From the cell containing the given text, extract its center point as [X, Y] coordinate. 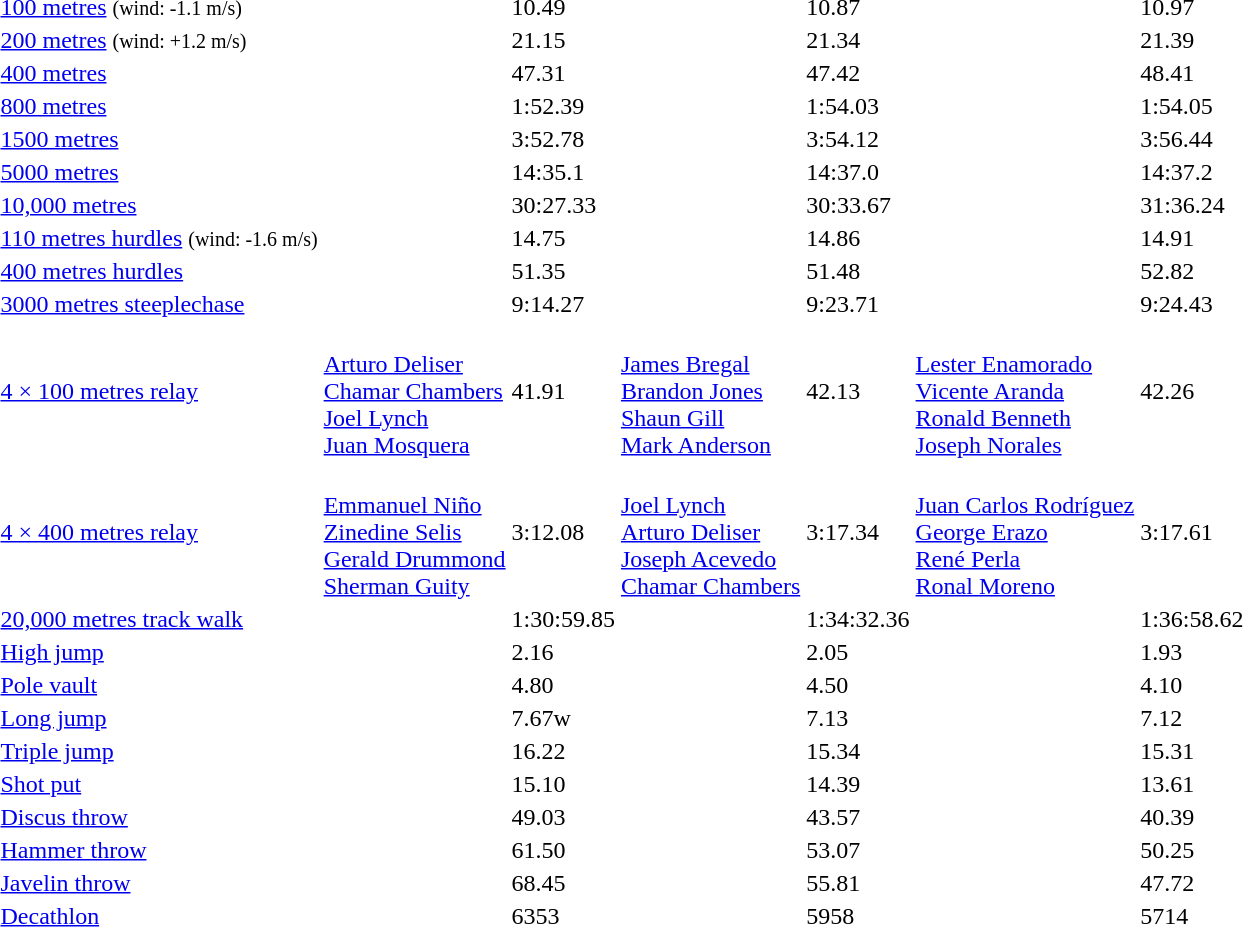
7.13 [858, 718]
2.16 [563, 652]
1:30:59.85 [563, 619]
3:12.08 [563, 532]
47.31 [563, 73]
1:54.03 [858, 106]
43.57 [858, 817]
James BregalBrandon JonesShaun GillMark Anderson [710, 391]
Emmanuel NiñoZinedine SelisGerald DrummondSherman Guity [414, 532]
9:23.71 [858, 304]
16.22 [563, 751]
41.91 [563, 391]
14:35.1 [563, 172]
14.86 [858, 238]
30:33.67 [858, 205]
Joel LynchArturo DeliserJoseph AcevedoChamar Chambers [710, 532]
2.05 [858, 652]
30:27.33 [563, 205]
Arturo DeliserChamar ChambersJoel LynchJuan Mosquera [414, 391]
15.10 [563, 784]
9:14.27 [563, 304]
42.13 [858, 391]
49.03 [563, 817]
21.15 [563, 40]
15.34 [858, 751]
51.35 [563, 271]
1:52.39 [563, 106]
3:17.34 [858, 532]
4.80 [563, 685]
55.81 [858, 883]
21.34 [858, 40]
14:37.0 [858, 172]
7.67w [563, 718]
14.39 [858, 784]
61.50 [563, 850]
3:54.12 [858, 139]
1:34:32.36 [858, 619]
68.45 [563, 883]
Lester EnamoradoVicente ArandaRonald BennethJoseph Norales [1025, 391]
Juan Carlos RodríguezGeorge ErazoRené PerlaRonal Moreno [1025, 532]
53.07 [858, 850]
47.42 [858, 73]
51.48 [858, 271]
14.75 [563, 238]
4.50 [858, 685]
3:52.78 [563, 139]
